Locate the cell with the specified text and output its [x, y] center coordinate. 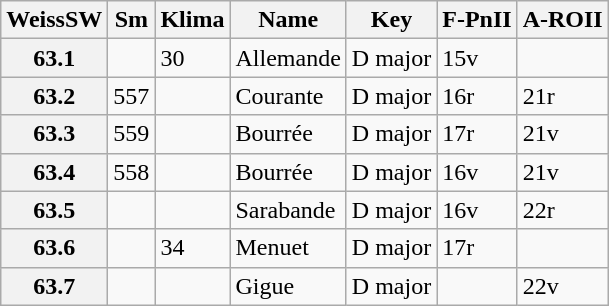
Allemande [288, 58]
557 [132, 96]
Klima [192, 20]
63.3 [54, 134]
Key [391, 20]
63.4 [54, 172]
Courante [288, 96]
Menuet [288, 248]
Sm [132, 20]
Gigue [288, 286]
21r [562, 96]
30 [192, 58]
63.5 [54, 210]
16r [477, 96]
63.2 [54, 96]
34 [192, 248]
WeissSW [54, 20]
22r [562, 210]
559 [132, 134]
A-ROII [562, 20]
Sarabande [288, 210]
63.6 [54, 248]
15v [477, 58]
Name [288, 20]
558 [132, 172]
63.1 [54, 58]
F-PnII [477, 20]
63.7 [54, 286]
22v [562, 286]
